Detect which cell encompasses the target text, then output its [X, Y] center coordinate. 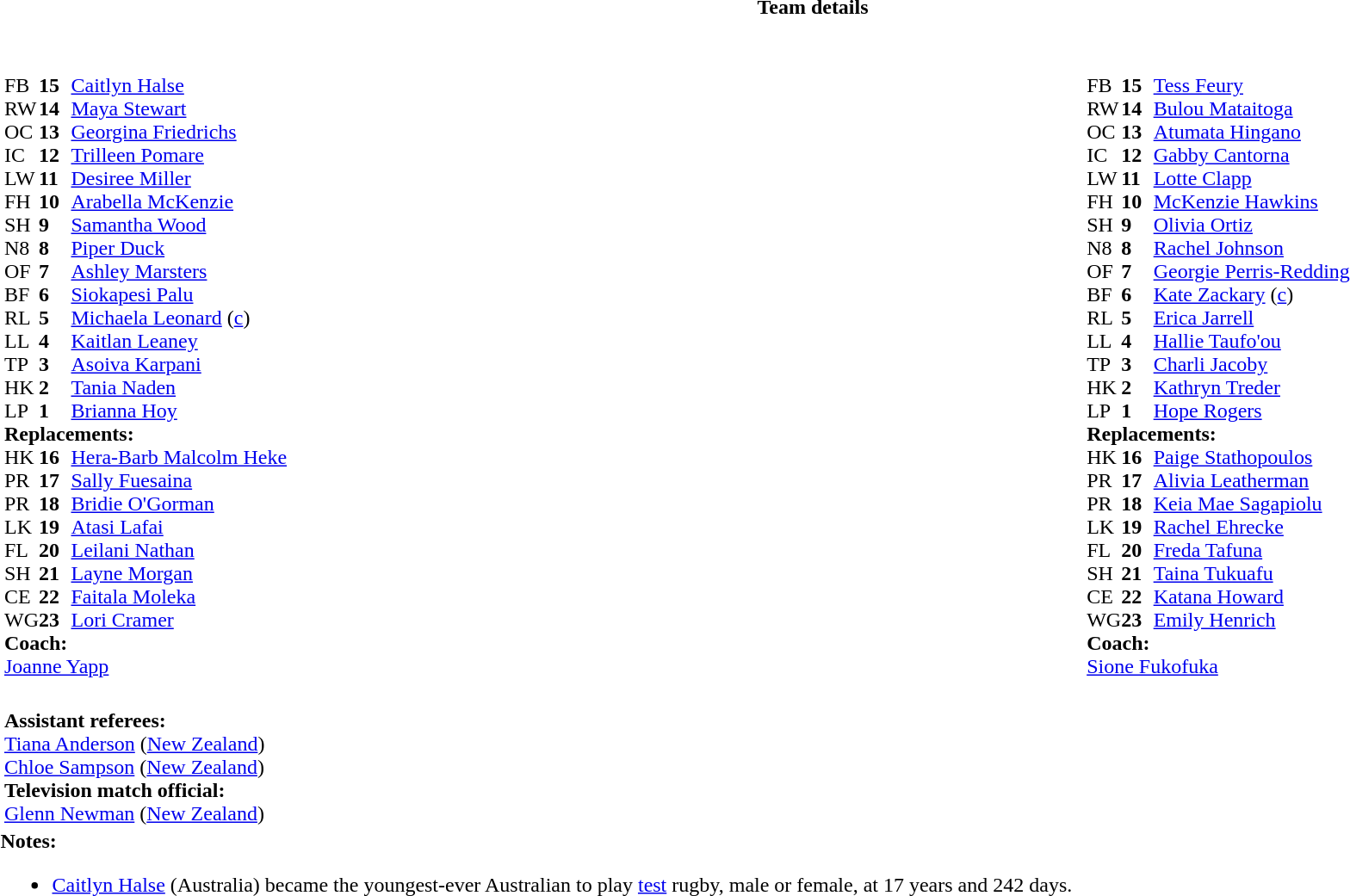
Trilleen Pomare [179, 155]
Asoiva Karpani [179, 365]
Atasi Lafai [179, 527]
Bulou Mataitoga [1252, 108]
Sione Fukofuka [1218, 666]
Piper Duck [179, 248]
Tess Feury [1252, 86]
McKenzie Hawkins [1252, 201]
Gabby Cantorna [1252, 155]
Desiree Miller [179, 179]
Erica Jarrell [1252, 318]
Layne Morgan [179, 573]
Brianna Hoy [179, 411]
Samantha Wood [179, 226]
Michaela Leonard (c) [179, 318]
Arabella McKenzie [179, 201]
Maya Stewart [179, 108]
Taina Tukuafu [1252, 573]
Faitala Moleka [179, 597]
Olivia Ortiz [1252, 226]
Emily Henrich [1252, 620]
Atumata Hingano [1252, 133]
Sally Fuesaina [179, 480]
Rachel Ehrecke [1252, 527]
Georgie Perris-Redding [1252, 272]
Leilani Nathan [179, 551]
Katana Howard [1252, 597]
Kathryn Treder [1252, 387]
Rachel Johnson [1252, 248]
Freda Tafuna [1252, 551]
Kaitlan Leaney [179, 341]
Kate Zackary (c) [1252, 294]
Lotte Clapp [1252, 179]
Paige Stathopoulos [1252, 458]
Ashley Marsters [179, 272]
Siokapesi Palu [179, 294]
Hope Rogers [1252, 411]
Hallie Taufo'ou [1252, 341]
Tania Naden [179, 387]
Keia Mae Sagapiolu [1252, 504]
Caitlyn Halse [179, 86]
Alivia Leatherman [1252, 480]
Georgina Friedrichs [179, 133]
Hera-Barb Malcolm Heke [179, 458]
Charli Jacoby [1252, 365]
Bridie O'Gorman [179, 504]
Lori Cramer [179, 620]
Joanne Yapp [146, 666]
